Scan for the cell matching the given text and deliver its (x, y) coordinate at center. 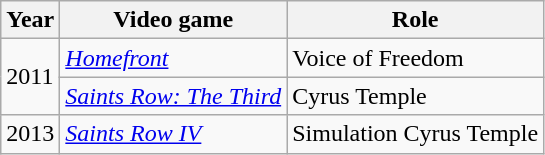
Video game (174, 20)
Voice of Freedom (416, 58)
Simulation Cyrus Temple (416, 134)
Homefront (174, 58)
2013 (30, 134)
Saints Row IV (174, 134)
Role (416, 20)
Year (30, 20)
Cyrus Temple (416, 96)
Saints Row: The Third (174, 96)
2011 (30, 77)
